Detect which cell encompasses the target text, then output its [x, y] center coordinate. 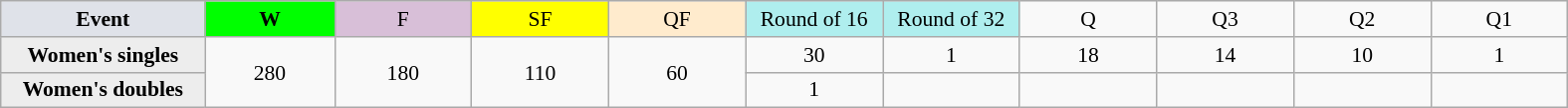
18 [1088, 55]
Q3 [1226, 19]
Round of 16 [814, 19]
Women's doubles [104, 90]
Q2 [1362, 19]
Round of 32 [951, 19]
Q [1088, 19]
Q1 [1499, 19]
F [403, 19]
Women's singles [104, 55]
30 [814, 55]
60 [677, 72]
SF [541, 19]
180 [403, 72]
110 [541, 72]
280 [270, 72]
14 [1226, 55]
Event [104, 19]
QF [677, 19]
10 [1362, 55]
W [270, 19]
